Capture the cell that displays the provided text and extract its (X, Y) central coordinate. 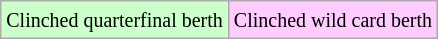
Clinched wild card berth (332, 20)
Clinched quarterfinal berth (115, 20)
